Return [x, y] of the center of cell containing provided text 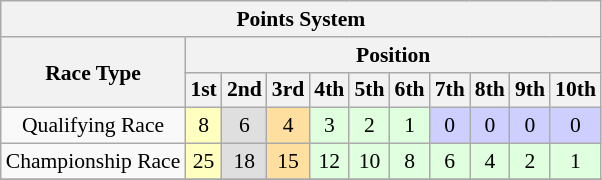
25 [204, 162]
3rd [288, 90]
Position [393, 55]
Championship Race [94, 162]
1st [204, 90]
10 [369, 162]
6th [410, 90]
8th [490, 90]
18 [244, 162]
7th [450, 90]
4th [329, 90]
15 [288, 162]
Qualifying Race [94, 126]
3 [329, 126]
Race Type [94, 72]
Points System [301, 19]
12 [329, 162]
9th [530, 90]
5th [369, 90]
2nd [244, 90]
10th [576, 90]
